Provide the (X, Y) coordinate of the cell's center where the given text is located.  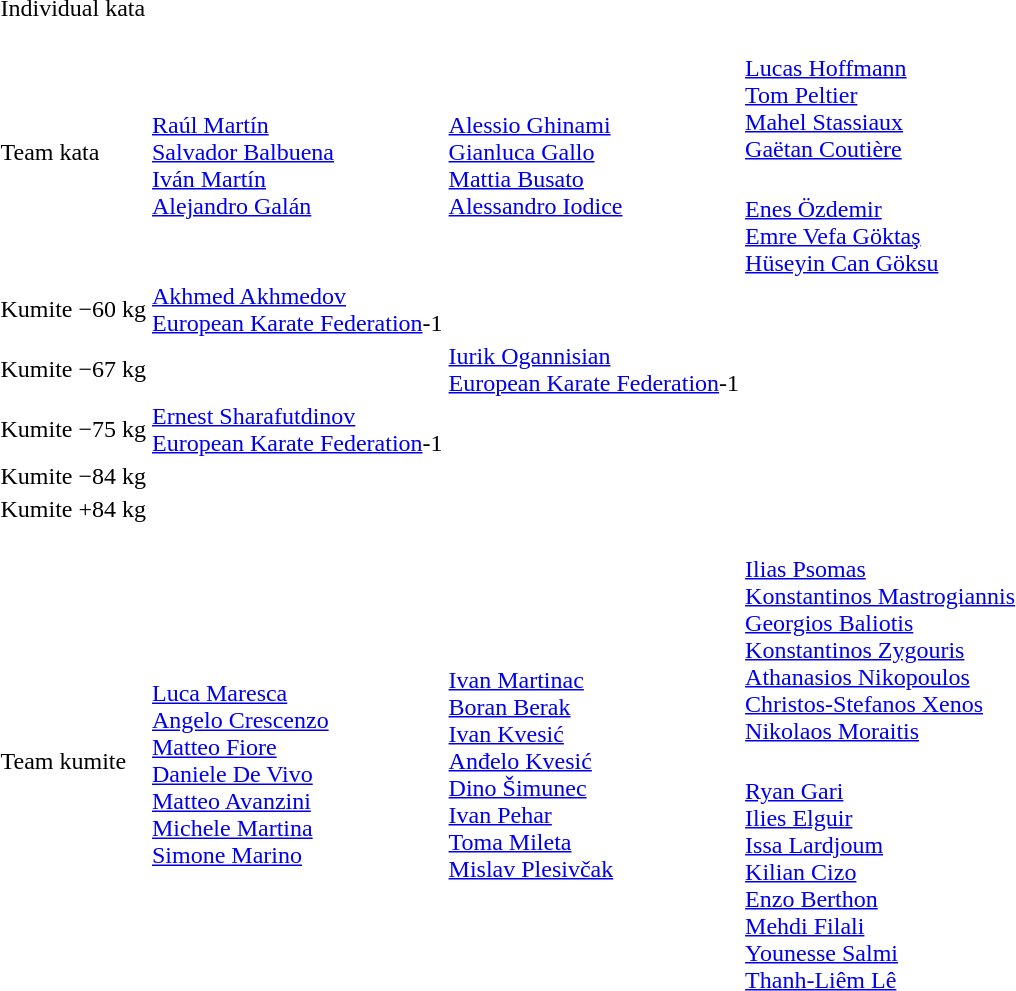
Iurik OgannisianEuropean Karate Federation-1 (594, 370)
Ernest SharafutdinovEuropean Karate Federation-1 (298, 430)
Raúl MartínSalvador BalbuenaIván MartínAlejandro Galán (298, 152)
Akhmed AkhmedovEuropean Karate Federation-1 (298, 310)
Alessio GhinamiGianluca GalloMattia BusatoAlessandro Iodice (594, 152)
